Detect which cell encompasses the target text, then output its [x, y] center coordinate. 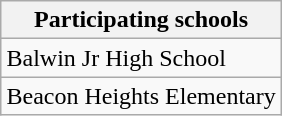
Participating schools [141, 20]
Beacon Heights Elementary [141, 96]
Balwin Jr High School [141, 58]
